Output the (X, Y) coordinate of the center of the cell containing the given text.  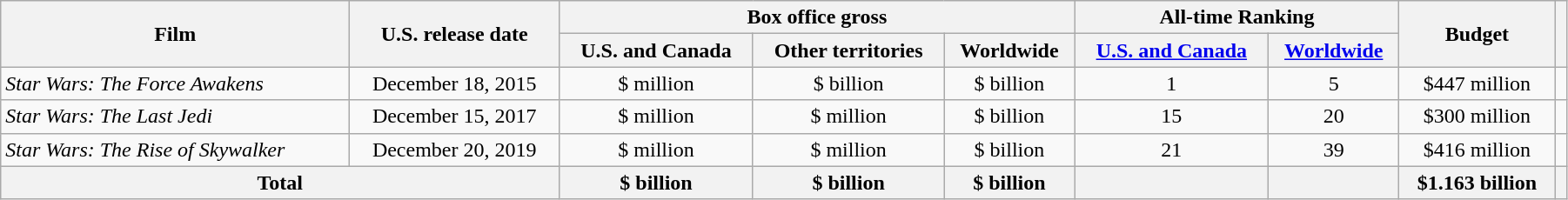
Film (176, 34)
December 20, 2019 (454, 150)
15 (1171, 117)
Other territories (848, 50)
Star Wars: The Force Awakens (176, 83)
December 18, 2015 (454, 83)
$447 million (1478, 83)
All-time Ranking (1237, 17)
December 15, 2017 (454, 117)
5 (1334, 83)
21 (1171, 150)
Box office gross (817, 17)
1 (1171, 83)
$300 million (1478, 117)
U.S. release date (454, 34)
Star Wars: The Rise of Skywalker (176, 150)
Star Wars: The Last Jedi (176, 117)
39 (1334, 150)
Budget (1478, 34)
$416 million (1478, 150)
$1.163 billion (1478, 183)
20 (1334, 117)
Total (280, 183)
